Pinpoint the cell where the given text exists, returning its [X, Y] midpoint coordinate. 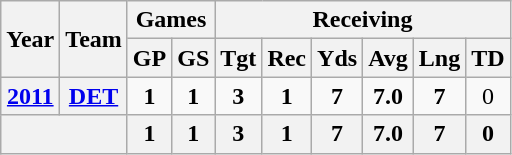
Receiving [362, 20]
GS [194, 58]
Tgt [238, 58]
DET [94, 96]
Lng [439, 58]
Team [94, 39]
TD [488, 58]
Rec [287, 58]
Year [30, 39]
Avg [388, 58]
2011 [30, 96]
Games [170, 20]
GP [149, 58]
Yds [338, 58]
